Pinpoint the cell where the given text exists, returning its [x, y] midpoint coordinate. 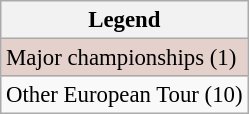
Other European Tour (10) [124, 95]
Major championships (1) [124, 58]
Legend [124, 20]
